Pinpoint the cell where the given text exists, returning its (X, Y) midpoint coordinate. 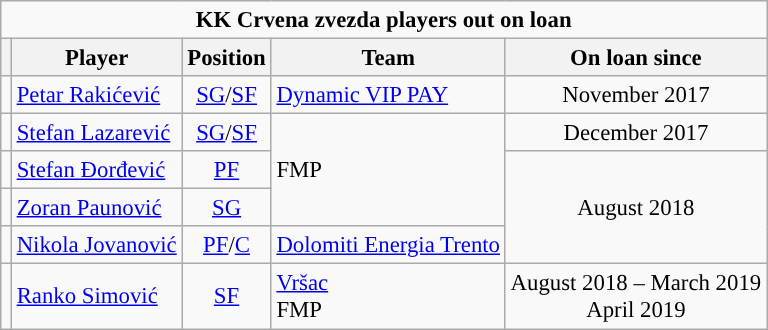
Position (226, 58)
Petar Rakićević (96, 95)
December 2017 (636, 133)
SG (226, 208)
Ranko Simović (96, 296)
Dynamic VIP PAY (388, 95)
KK Crvena zvezda players out on loan (384, 20)
November 2017 (636, 95)
Nikola Jovanović (96, 245)
August 2018 – March 2019 April 2019 (636, 296)
FMP (388, 170)
Stefan Lazarević (96, 133)
Player (96, 58)
Dolomiti Energia Trento (388, 245)
Team (388, 58)
On loan since (636, 58)
SF (226, 296)
Zoran Paunović (96, 208)
Vršac FMP (388, 296)
PF (226, 170)
Stefan Đorđević (96, 170)
August 2018 (636, 208)
PF/C (226, 245)
